Pinpoint the cell where the given text exists, returning its (x, y) midpoint coordinate. 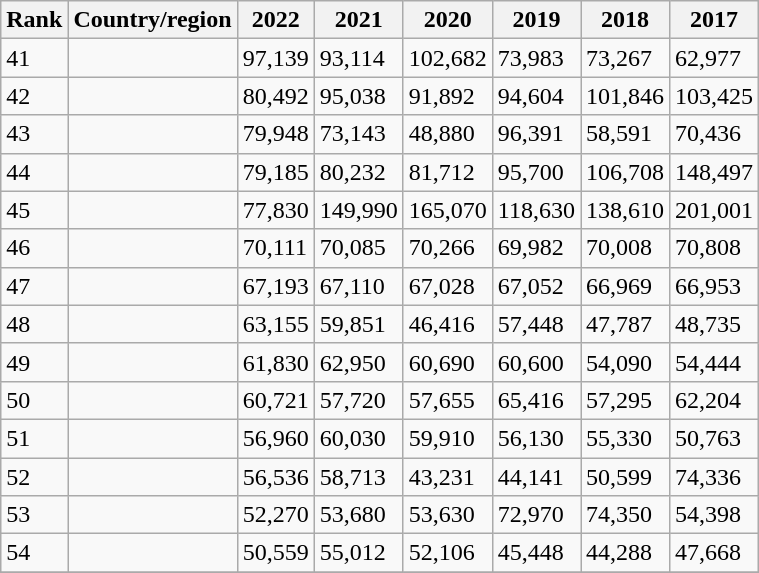
66,953 (714, 286)
62,977 (714, 58)
70,436 (714, 134)
55,330 (624, 438)
70,111 (276, 248)
67,052 (536, 286)
48 (34, 324)
52,270 (276, 515)
67,193 (276, 286)
46 (34, 248)
55,012 (358, 553)
80,232 (358, 172)
56,960 (276, 438)
50,599 (624, 477)
57,720 (358, 400)
54,090 (624, 362)
77,830 (276, 210)
80,492 (276, 96)
70,266 (448, 248)
96,391 (536, 134)
72,970 (536, 515)
51 (34, 438)
69,982 (536, 248)
48,735 (714, 324)
57,448 (536, 324)
47 (34, 286)
63,155 (276, 324)
Rank (34, 20)
Country/region (152, 20)
50,559 (276, 553)
94,604 (536, 96)
58,713 (358, 477)
47,668 (714, 553)
46,416 (448, 324)
53 (34, 515)
49 (34, 362)
41 (34, 58)
43,231 (448, 477)
45 (34, 210)
73,983 (536, 58)
62,950 (358, 362)
2021 (358, 20)
57,295 (624, 400)
44 (34, 172)
42 (34, 96)
67,028 (448, 286)
43 (34, 134)
56,130 (536, 438)
52,106 (448, 553)
2017 (714, 20)
149,990 (358, 210)
91,892 (448, 96)
106,708 (624, 172)
74,336 (714, 477)
95,038 (358, 96)
54,398 (714, 515)
70,085 (358, 248)
201,001 (714, 210)
2018 (624, 20)
58,591 (624, 134)
79,185 (276, 172)
60,690 (448, 362)
138,610 (624, 210)
56,536 (276, 477)
74,350 (624, 515)
101,846 (624, 96)
57,655 (448, 400)
73,267 (624, 58)
59,851 (358, 324)
60,030 (358, 438)
48,880 (448, 134)
54 (34, 553)
50 (34, 400)
60,721 (276, 400)
59,910 (448, 438)
148,497 (714, 172)
79,948 (276, 134)
44,288 (624, 553)
44,141 (536, 477)
103,425 (714, 96)
93,114 (358, 58)
102,682 (448, 58)
53,680 (358, 515)
45,448 (536, 553)
2019 (536, 20)
52 (34, 477)
2020 (448, 20)
70,008 (624, 248)
70,808 (714, 248)
97,139 (276, 58)
65,416 (536, 400)
66,969 (624, 286)
61,830 (276, 362)
60,600 (536, 362)
54,444 (714, 362)
2022 (276, 20)
47,787 (624, 324)
95,700 (536, 172)
50,763 (714, 438)
81,712 (448, 172)
62,204 (714, 400)
118,630 (536, 210)
53,630 (448, 515)
165,070 (448, 210)
67,110 (358, 286)
73,143 (358, 134)
